Pinpoint the cell where the given text exists, returning its (X, Y) midpoint coordinate. 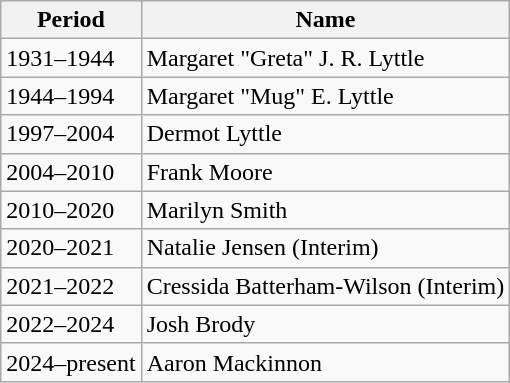
Aaron Mackinnon (326, 362)
2024–present (71, 362)
Cressida Batterham-Wilson (Interim) (326, 286)
2010–2020 (71, 210)
2020–2021 (71, 248)
Dermot Lyttle (326, 134)
Marilyn Smith (326, 210)
2021–2022 (71, 286)
Josh Brody (326, 324)
Margaret "Greta" J. R. Lyttle (326, 58)
Frank Moore (326, 172)
1931–1944 (71, 58)
2022–2024 (71, 324)
1944–1994 (71, 96)
Period (71, 20)
Natalie Jensen (Interim) (326, 248)
Name (326, 20)
2004–2010 (71, 172)
Margaret "Mug" E. Lyttle (326, 96)
1997–2004 (71, 134)
